Capture the cell that displays the provided text and extract its (X, Y) central coordinate. 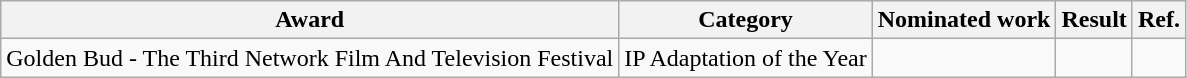
Award (310, 20)
Ref. (1158, 20)
Category (746, 20)
Nominated work (964, 20)
IP Adaptation of the Year (746, 58)
Result (1094, 20)
Golden Bud - The Third Network Film And Television Festival (310, 58)
